Detect which cell encompasses the target text, then output its (x, y) center coordinate. 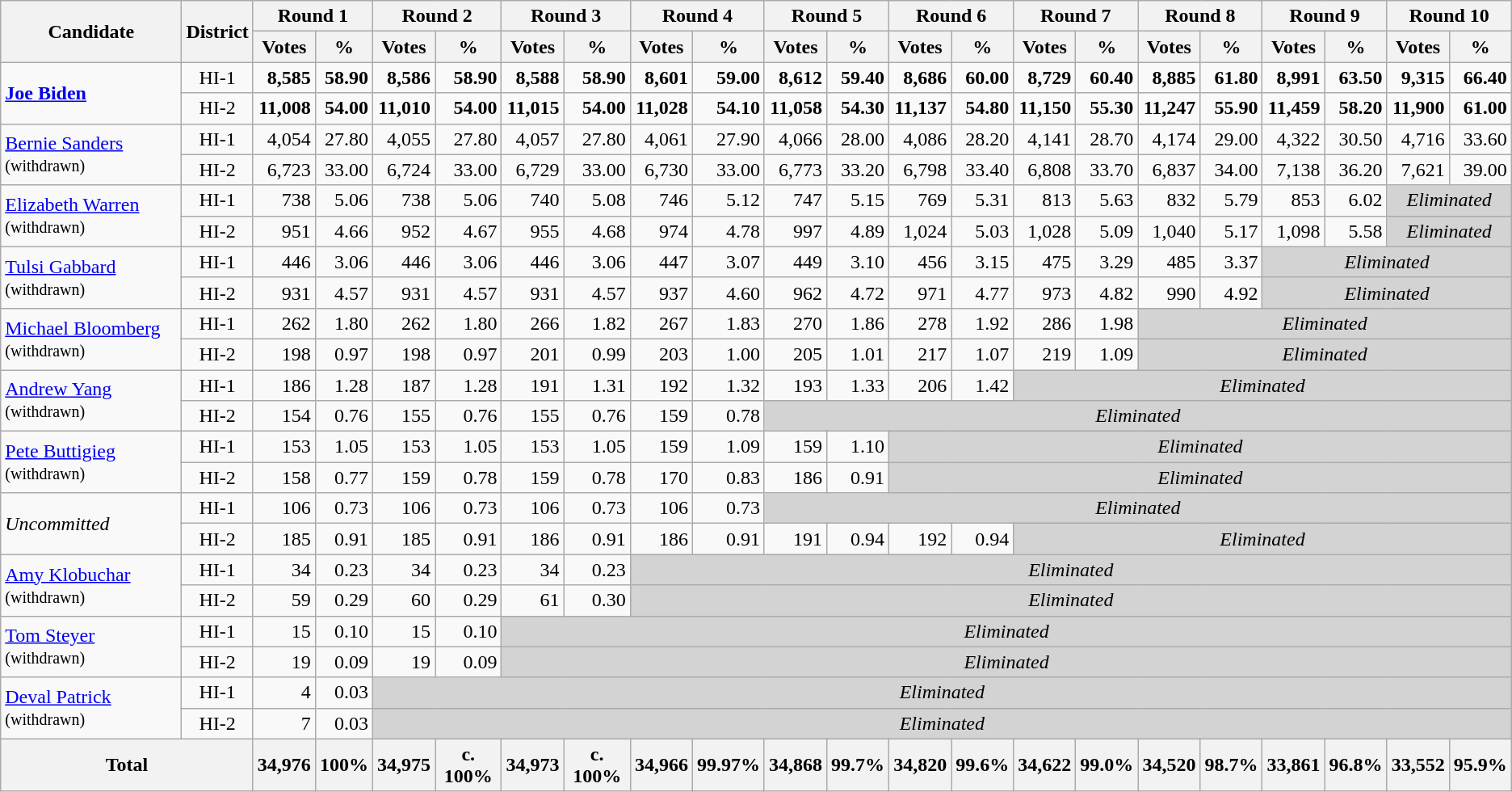
5.31 (982, 200)
206 (921, 385)
1,040 (1170, 231)
29.00 (1231, 139)
456 (921, 262)
187 (404, 385)
1.01 (858, 354)
813 (1045, 200)
Candidate (91, 32)
937 (661, 293)
6,729 (533, 170)
5.58 (1355, 231)
4.66 (344, 231)
Michael Bloomberg (withdrawn) (91, 339)
951 (284, 231)
0.77 (344, 478)
Amy Klobuchar (withdrawn) (91, 585)
6,723 (284, 170)
34,966 (661, 765)
33.70 (1107, 170)
59.40 (858, 78)
4.68 (597, 231)
34.00 (1231, 170)
8,588 (533, 78)
34,868 (795, 765)
33,552 (1418, 765)
Tulsi Gabbard (withdrawn) (91, 277)
95.9% (1480, 765)
5.79 (1231, 200)
5.09 (1107, 231)
34,622 (1045, 765)
39.00 (1480, 170)
4,057 (533, 139)
1.82 (597, 323)
11,247 (1170, 108)
5.12 (729, 200)
11,028 (661, 108)
4,716 (1418, 139)
99.97% (729, 765)
5.03 (982, 231)
832 (1170, 200)
Joe Biden (91, 93)
Deval Patrick (withdrawn) (91, 708)
1,024 (921, 231)
27.90 (729, 139)
6,798 (921, 170)
Round 5 (826, 16)
997 (795, 231)
98.7% (1231, 765)
266 (533, 323)
449 (795, 262)
99.0% (1107, 765)
54.30 (858, 108)
34,976 (284, 765)
8,601 (661, 78)
201 (533, 354)
8,686 (921, 78)
6,724 (404, 170)
3.07 (729, 262)
30.50 (1355, 139)
3.10 (858, 262)
4.78 (729, 231)
170 (661, 478)
769 (921, 200)
219 (1045, 354)
11,150 (1045, 108)
205 (795, 354)
Round 2 (436, 16)
853 (1294, 200)
4.89 (858, 231)
Round 8 (1200, 16)
33,861 (1294, 765)
33.40 (982, 170)
217 (921, 354)
Round 4 (697, 16)
955 (533, 231)
203 (661, 354)
4,141 (1045, 139)
59.00 (729, 78)
61 (533, 600)
60.40 (1107, 78)
4,066 (795, 139)
34,975 (404, 765)
0.30 (597, 600)
4.72 (858, 293)
1.42 (982, 385)
11,459 (1294, 108)
60.00 (982, 78)
Total (128, 765)
4 (284, 693)
267 (661, 323)
55.90 (1231, 108)
1.98 (1107, 323)
4.77 (982, 293)
1.83 (729, 323)
4,054 (284, 139)
6,808 (1045, 170)
36.20 (1355, 170)
34,973 (533, 765)
4.67 (468, 231)
59 (284, 600)
1,098 (1294, 231)
11,008 (284, 108)
4.92 (1231, 293)
Round 6 (951, 16)
6,773 (795, 170)
33.20 (858, 170)
Tom Steyer (withdrawn) (91, 647)
1.31 (597, 385)
28.00 (858, 139)
1.10 (858, 447)
Pete Buttigieg (withdrawn) (91, 462)
8,585 (284, 78)
54.80 (982, 108)
8,885 (1170, 78)
1.86 (858, 323)
63.50 (1355, 78)
0.83 (729, 478)
11,137 (921, 108)
Round 7 (1076, 16)
485 (1170, 262)
100% (344, 765)
1.33 (858, 385)
8,586 (404, 78)
11,058 (795, 108)
28.70 (1107, 139)
Round 3 (565, 16)
0.99 (597, 354)
973 (1045, 293)
1,028 (1045, 231)
193 (795, 385)
34,520 (1170, 765)
8,729 (1045, 78)
Uncommitted (91, 524)
55.30 (1107, 108)
5.63 (1107, 200)
990 (1170, 293)
447 (661, 262)
746 (661, 200)
6,837 (1170, 170)
Andrew Yang (withdrawn) (91, 401)
96.8% (1355, 765)
Elizabeth Warren (withdrawn) (91, 216)
District (217, 32)
475 (1045, 262)
4,061 (661, 139)
4,322 (1294, 139)
33.60 (1480, 139)
286 (1045, 323)
270 (795, 323)
6.02 (1355, 200)
1.32 (729, 385)
8,991 (1294, 78)
154 (284, 416)
9,315 (1418, 78)
158 (284, 478)
7 (284, 723)
11,010 (404, 108)
11,015 (533, 108)
1.07 (982, 354)
971 (921, 293)
34,820 (921, 765)
4.60 (729, 293)
4,086 (921, 139)
60 (404, 600)
Round 10 (1449, 16)
Round 9 (1325, 16)
5.17 (1231, 231)
54.10 (729, 108)
5.15 (858, 200)
3.37 (1231, 262)
7,138 (1294, 170)
11,900 (1418, 108)
6,730 (661, 170)
3.15 (982, 262)
1.00 (729, 354)
962 (795, 293)
740 (533, 200)
974 (661, 231)
58.20 (1355, 108)
Round 1 (313, 16)
Bernie Sanders (withdrawn) (91, 154)
952 (404, 231)
747 (795, 200)
4.82 (1107, 293)
61.80 (1231, 78)
3.29 (1107, 262)
99.6% (982, 765)
1.92 (982, 323)
61.00 (1480, 108)
28.20 (982, 139)
66.40 (1480, 78)
7,621 (1418, 170)
8,612 (795, 78)
5.08 (597, 200)
4,055 (404, 139)
99.7% (858, 765)
278 (921, 323)
4,174 (1170, 139)
